Return (x, y) of the center of cell containing provided text 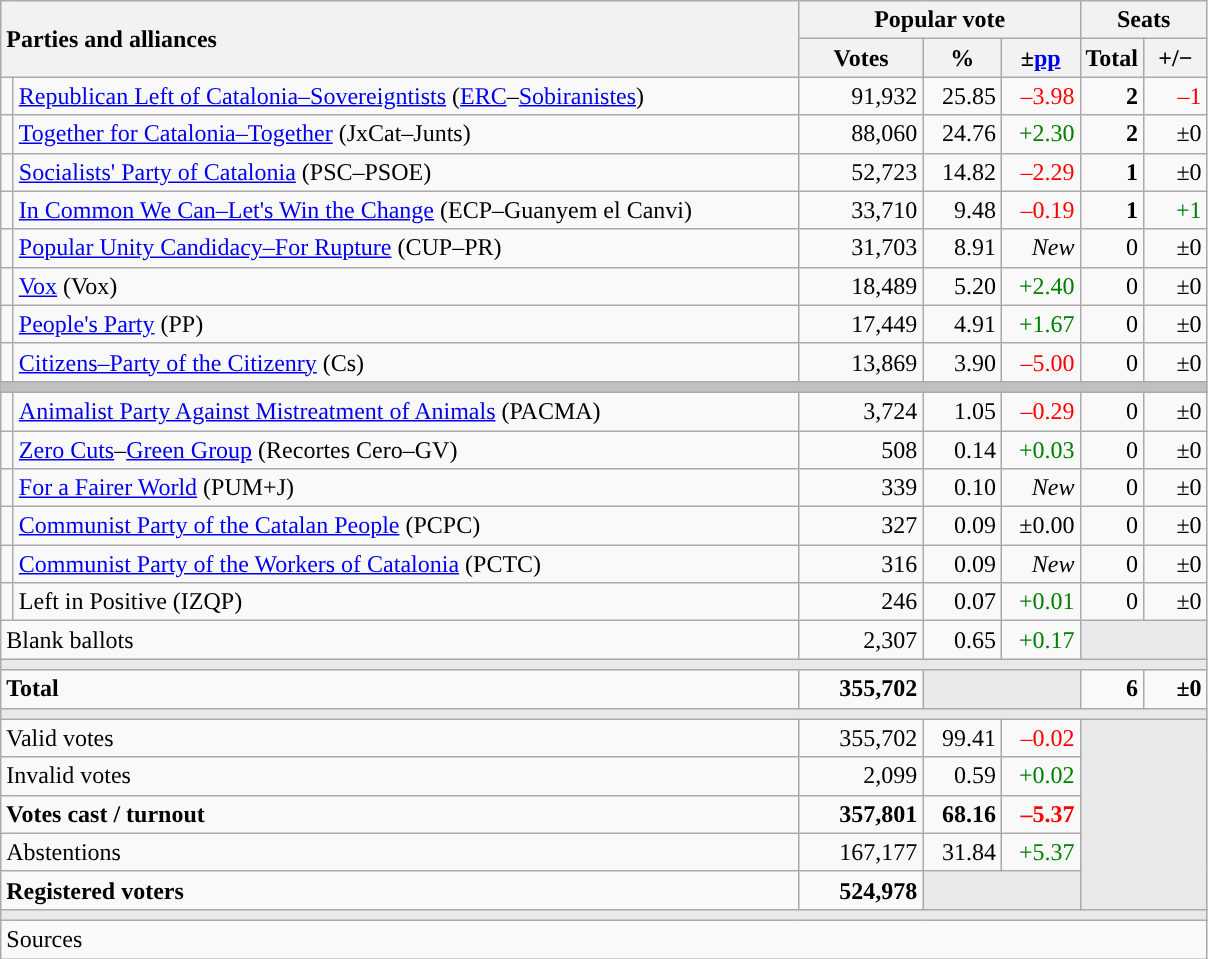
33,710 (861, 210)
+1 (1176, 210)
Communist Party of the Workers of Catalonia (PCTC) (406, 564)
17,449 (861, 324)
13,869 (861, 362)
3,724 (861, 411)
52,723 (861, 172)
+0.03 (1040, 449)
2,307 (861, 640)
5.20 (962, 286)
For a Fairer World (PUM+J) (406, 488)
31,703 (861, 248)
–0.02 (1040, 738)
246 (861, 602)
Popular Unity Candidacy–For Rupture (CUP–PR) (406, 248)
Invalid votes (400, 776)
9.48 (962, 210)
Republican Left of Catalonia–Sovereigntists (ERC–Sobiranistes) (406, 96)
2,099 (861, 776)
Parties and alliances (400, 39)
+0.17 (1040, 640)
–0.29 (1040, 411)
Seats (1144, 20)
6 (1112, 689)
Votes (861, 58)
Popular vote (940, 20)
±pp (1040, 58)
3.90 (962, 362)
–2.29 (1040, 172)
–1 (1176, 96)
1.05 (962, 411)
0.07 (962, 602)
In Common We Can–Let's Win the Change (ECP–Guanyem el Canvi) (406, 210)
–3.98 (1040, 96)
Valid votes (400, 738)
0.10 (962, 488)
508 (861, 449)
Citizens–Party of the Citizenry (Cs) (406, 362)
0.59 (962, 776)
+2.40 (1040, 286)
99.41 (962, 738)
Votes cast / turnout (400, 814)
18,489 (861, 286)
327 (861, 526)
Animalist Party Against Mistreatment of Animals (PACMA) (406, 411)
% (962, 58)
+0.02 (1040, 776)
357,801 (861, 814)
+1.67 (1040, 324)
–0.19 (1040, 210)
+0.01 (1040, 602)
68.16 (962, 814)
339 (861, 488)
+5.37 (1040, 852)
Sources (604, 939)
0.14 (962, 449)
Abstentions (400, 852)
Blank ballots (400, 640)
Vox (Vox) (406, 286)
524,978 (861, 890)
167,177 (861, 852)
31.84 (962, 852)
Zero Cuts–Green Group (Recortes Cero–GV) (406, 449)
Communist Party of the Catalan People (PCPC) (406, 526)
±0.00 (1040, 526)
Left in Positive (IZQP) (406, 602)
Socialists' Party of Catalonia (PSC–PSOE) (406, 172)
4.91 (962, 324)
–5.37 (1040, 814)
+2.30 (1040, 134)
Registered voters (400, 890)
25.85 (962, 96)
+/− (1176, 58)
–5.00 (1040, 362)
316 (861, 564)
24.76 (962, 134)
People's Party (PP) (406, 324)
Together for Catalonia–Together (JxCat–Junts) (406, 134)
14.82 (962, 172)
0.65 (962, 640)
8.91 (962, 248)
91,932 (861, 96)
88,060 (861, 134)
